From the cell containing the given text, extract its center point as [x, y] coordinate. 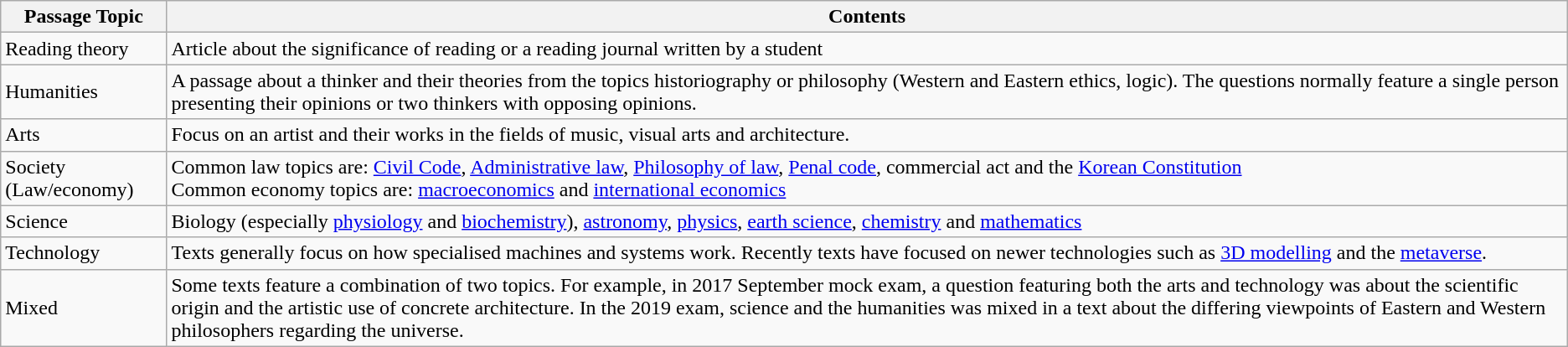
Technology [84, 253]
Mixed [84, 308]
Passage Topic [84, 17]
Reading theory [84, 49]
Biology (especially physiology and biochemistry), astronomy, physics, earth science, chemistry and mathematics [867, 221]
Contents [867, 17]
Article about the significance of reading or a reading journal written by a student [867, 49]
Arts [84, 135]
Focus on an artist and their works in the fields of music, visual arts and architecture. [867, 135]
Society (Law/economy) [84, 178]
Humanities [84, 92]
Science [84, 221]
